From the cell containing the given text, extract its center point as [x, y] coordinate. 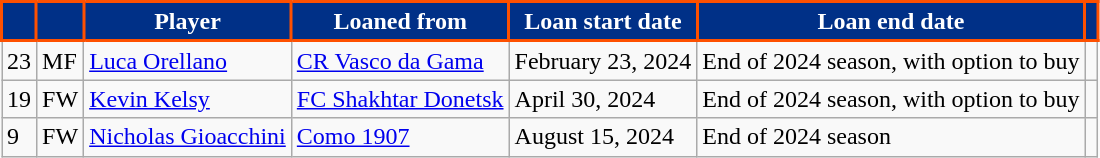
August 15, 2024 [603, 137]
Luca Orellano [188, 60]
Kevin Kelsy [188, 99]
Loaned from [400, 22]
FC Shakhtar Donetsk [400, 99]
23 [20, 60]
19 [20, 99]
Nicholas Gioacchini [188, 137]
April 30, 2024 [603, 99]
Loan start date [603, 22]
Como 1907 [400, 137]
February 23, 2024 [603, 60]
Player [188, 22]
CR Vasco da Gama [400, 60]
9 [20, 137]
End of 2024 season [891, 137]
MF [60, 60]
Loan end date [891, 22]
